Scan for the cell matching the given text and deliver its (x, y) coordinate at center. 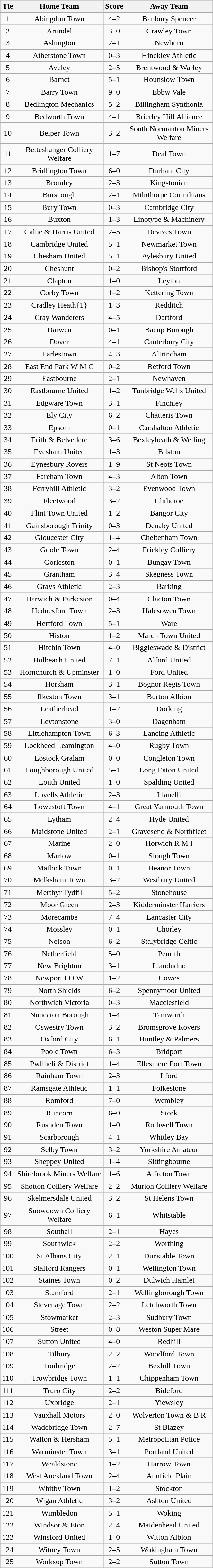
Leytonstone (59, 721)
St Blazey (169, 1427)
43 (8, 550)
Devizes Town (169, 232)
Spalding United (169, 782)
4–5 (114, 317)
Woodford Town (169, 1354)
Great Yarmouth Town (169, 807)
72 (8, 905)
Retford Town (169, 366)
Chesham United (59, 256)
32 (8, 415)
Hyde United (169, 819)
25 (8, 329)
Witney Town (59, 1550)
Histon (59, 635)
Poole Town (59, 1051)
16 (8, 220)
Lancaster City (169, 917)
Redditch (169, 305)
107 (8, 1341)
5–0 (114, 954)
Belper Town (59, 133)
Ebbw Vale (169, 92)
Ramsgate Athletic (59, 1088)
Barry Town (59, 92)
Sheppey United (59, 1162)
Edgware Town (59, 403)
Ford United (169, 672)
Stork (169, 1113)
50 (8, 635)
95 (8, 1186)
Linotype & Machinery (169, 220)
120 (8, 1500)
Spennymoor United (169, 990)
86 (8, 1076)
Rushden Town (59, 1125)
Buxton (59, 220)
Wigan Athletic (59, 1500)
123 (8, 1537)
Rainham Town (59, 1076)
Home Team (59, 6)
Eastbourne (59, 379)
Ilkeston Town (59, 697)
101 (8, 1268)
Bishop's Stortford (169, 268)
30 (8, 391)
Tunbridge Wells United (169, 391)
Lowestoft Town (59, 807)
Aylesbury United (169, 256)
Fareham Town (59, 476)
Harrow Town (169, 1464)
9 (8, 116)
24 (8, 317)
Bognor Regis Town (169, 684)
Atherstone Town (59, 55)
Newmarket Town (169, 244)
6 (8, 80)
41 (8, 525)
79 (8, 990)
62 (8, 782)
Sudbury Town (169, 1317)
Whitley Bay (169, 1137)
22 (8, 293)
75 (8, 941)
118 (8, 1476)
Alford United (169, 660)
92 (8, 1149)
South Normanton Miners Welfare (169, 133)
114 (8, 1427)
2 (8, 31)
Ashington (59, 43)
Horwich R M I (169, 843)
Lancing Athletic (169, 733)
Snowdown Colliery Welfare (59, 1215)
Arundel (59, 31)
45 (8, 574)
121 (8, 1513)
Bungay Town (169, 562)
Chorley (169, 929)
5 (8, 68)
68 (8, 856)
Dagenham (169, 721)
Horsham (59, 684)
42 (8, 537)
Shotton Colliery Welfare (59, 1186)
Evenwood Town (169, 489)
Southwick (59, 1244)
Netherfield (59, 954)
Wadebridge Town (59, 1427)
18 (8, 244)
Northwich Victoria (59, 1003)
57 (8, 721)
Cambridge United (59, 244)
Romford (59, 1100)
67 (8, 843)
Hitchin Town (59, 648)
Bilston (169, 452)
Oxford City (59, 1039)
Folkestone (169, 1088)
21 (8, 281)
61 (8, 770)
Scarborough (59, 1137)
112 (8, 1403)
Gravesend & Northfleet (169, 831)
Kettering Town (169, 293)
51 (8, 648)
Rothwell Town (169, 1125)
108 (8, 1354)
125 (8, 1562)
31 (8, 403)
3 (8, 43)
North Shields (59, 990)
Dartford (169, 317)
4 (8, 55)
Tamworth (169, 1015)
East End Park W M C (59, 366)
Whitby Town (59, 1488)
Barking (169, 587)
Tilbury (59, 1354)
Leatherhead (59, 709)
48 (8, 611)
Darwen (59, 329)
82 (8, 1027)
59 (8, 745)
Dorking (169, 709)
13 (8, 183)
110 (8, 1378)
Kingstonian (169, 183)
Cradley Heath{1} (59, 305)
Bury Town (59, 207)
Wolverton Town & B R (169, 1415)
Bideford (169, 1391)
Nuneaton Borough (59, 1015)
19 (8, 256)
81 (8, 1015)
37 (8, 476)
0–0 (114, 758)
Stockton (169, 1488)
Selby Town (59, 1149)
7 (8, 92)
1–9 (114, 464)
Portland United (169, 1452)
106 (8, 1329)
New Brighton (59, 966)
Halesowen Town (169, 611)
Street (59, 1329)
Carshalton Athletic (169, 428)
Newburn (169, 43)
119 (8, 1488)
Westbury United (169, 880)
Sutton Town (169, 1562)
Tonbridge (59, 1366)
3–4 (114, 574)
11 (8, 154)
Durham City (169, 171)
Sittingbourne (169, 1162)
Skelmersdale United (59, 1198)
Metropolitan Police (169, 1439)
Burscough (59, 195)
Dulwich Hamlet (169, 1280)
Oswestry Town (59, 1027)
Bedworth Town (59, 116)
Canterbury City (169, 342)
33 (8, 428)
124 (8, 1550)
Tie (8, 6)
Newhaven (169, 379)
Llanelli (169, 795)
Yorkshire Amateur (169, 1149)
Mossley (59, 929)
38 (8, 489)
Southall (59, 1231)
Earlestown (59, 354)
Bridlington Town (59, 171)
Cowes (169, 978)
Llandudno (169, 966)
90 (8, 1125)
111 (8, 1391)
1 (8, 19)
Bromley (59, 183)
Wellington Town (169, 1268)
17 (8, 232)
53 (8, 672)
St Helens Town (169, 1198)
Ellesmere Port Town (169, 1064)
Aveley (59, 68)
77 (8, 966)
88 (8, 1100)
Slough Town (169, 856)
Newport I O W (59, 978)
Hounslow Town (169, 80)
28 (8, 366)
Leyton (169, 281)
Maidenhead United (169, 1525)
Kidderminster Harriers (169, 905)
Hednesford Town (59, 611)
Hinckley Athletic (169, 55)
Truro City (59, 1391)
Deal Town (169, 154)
Holbeach United (59, 660)
Stafford Rangers (59, 1268)
St Albans City (59, 1256)
74 (8, 929)
54 (8, 684)
Denaby United (169, 525)
Penrith (169, 954)
115 (8, 1439)
Finchley (169, 403)
44 (8, 562)
Nelson (59, 941)
87 (8, 1088)
Billingham Synthonia (169, 104)
102 (8, 1280)
Barnet (59, 80)
93 (8, 1162)
Staines Town (59, 1280)
Evesham United (59, 452)
Bexhill Town (169, 1366)
Gorleston (59, 562)
Hertford Town (59, 623)
West Auckland Town (59, 1476)
Wealdstone (59, 1464)
122 (8, 1525)
Yiewsley (169, 1403)
23 (8, 305)
Witton Albion (169, 1537)
100 (8, 1256)
Winsford United (59, 1537)
Morecambe (59, 917)
91 (8, 1137)
Frickley Colliery (169, 550)
0–8 (114, 1329)
Eastbourne United (59, 391)
Pwllheli & District (59, 1064)
Ely City (59, 415)
Macclesfield (169, 1003)
78 (8, 978)
Ashton United (169, 1500)
46 (8, 587)
Stowmarket (59, 1317)
Eynesbury Rovers (59, 464)
29 (8, 379)
Stalybridge Celtic (169, 941)
Annfield Plain (169, 1476)
Cheltenham Town (169, 537)
Grantham (59, 574)
105 (8, 1317)
65 (8, 819)
Bangor City (169, 513)
103 (8, 1293)
Worthing (169, 1244)
15 (8, 207)
71 (8, 892)
Moor Green (59, 905)
Heanor Town (169, 868)
Hayes (169, 1231)
Redhill (169, 1341)
Ware (169, 623)
Bedlington Mechanics (59, 104)
56 (8, 709)
26 (8, 342)
40 (8, 513)
Ilford (169, 1076)
94 (8, 1174)
Clapton (59, 281)
Stonehouse (169, 892)
Weston Super Mare (169, 1329)
Uxbridge (59, 1403)
Lytham (59, 819)
49 (8, 623)
Clacton Town (169, 599)
69 (8, 868)
1–7 (114, 154)
Calne & Harris United (59, 232)
113 (8, 1415)
Worksop Town (59, 1562)
Milnthorpe Corinthians (169, 195)
Congleton Town (169, 758)
Sutton United (59, 1341)
Loughborough United (59, 770)
Flint Town United (59, 513)
58 (8, 733)
Fleetwood (59, 501)
Cray Wanderers (59, 317)
Skegness Town (169, 574)
Altrincham (169, 354)
Erith & Belvedere (59, 440)
Wellingborough Town (169, 1293)
March Town United (169, 635)
1–6 (114, 1174)
96 (8, 1198)
Away Team (169, 6)
Bacup Borough (169, 329)
84 (8, 1051)
89 (8, 1113)
Walton & Hersham (59, 1439)
Murton Colliery Welfare (169, 1186)
Cambridge City (169, 207)
Brierley Hill Alliance (169, 116)
Abingdon Town (59, 19)
Corby Town (59, 293)
Ferryhill Athletic (59, 489)
10 (8, 133)
27 (8, 354)
Dunstable Town (169, 1256)
Clitheroe (169, 501)
104 (8, 1305)
99 (8, 1244)
Crawley Town (169, 31)
52 (8, 660)
Burton Albion (169, 697)
Bridport (169, 1051)
Harwich & Parkeston (59, 599)
60 (8, 758)
55 (8, 697)
Dover (59, 342)
3–6 (114, 440)
Maidstone United (59, 831)
Lostock Gralam (59, 758)
Epsom (59, 428)
Brentwood & Warley (169, 68)
Lovells Athletic (59, 795)
14 (8, 195)
8 (8, 104)
Warminster Town (59, 1452)
98 (8, 1231)
2–7 (114, 1427)
109 (8, 1366)
Chatteris Town (169, 415)
Woking (169, 1513)
Wokingham Town (169, 1550)
Rugby Town (169, 745)
116 (8, 1452)
Alfreton Town (169, 1174)
47 (8, 599)
Grays Athletic (59, 587)
7–1 (114, 660)
Gainsborough Trinity (59, 525)
Merthyr Tydfil (59, 892)
63 (8, 795)
39 (8, 501)
Banbury Spencer (169, 19)
Windsor & Eton (59, 1525)
7–4 (114, 917)
64 (8, 807)
Hornchurch & Upminster (59, 672)
Bexleyheath & Welling (169, 440)
80 (8, 1003)
12 (8, 171)
Score (114, 6)
34 (8, 440)
Lockheed Leamington (59, 745)
St Neots Town (169, 464)
83 (8, 1039)
85 (8, 1064)
117 (8, 1464)
Runcorn (59, 1113)
73 (8, 917)
36 (8, 464)
Goole Town (59, 550)
Betteshanger Colliery Welfare (59, 154)
Gloucester City (59, 537)
7–0 (114, 1100)
Vauxhall Motors (59, 1415)
Cheshunt (59, 268)
Littlehampton Town (59, 733)
Stamford (59, 1293)
20 (8, 268)
Letchworth Town (169, 1305)
Long Eaton United (169, 770)
Shirebrook Miners Welfare (59, 1174)
Matlock Town (59, 868)
9–0 (114, 92)
Wimbledon (59, 1513)
Huntley & Palmers (169, 1039)
Trowbridge Town (59, 1378)
Wembley (169, 1100)
76 (8, 954)
Chippenham Town (169, 1378)
Marine (59, 843)
Whitstable (169, 1215)
Bromsgrove Rovers (169, 1027)
66 (8, 831)
Alton Town (169, 476)
0–4 (114, 599)
Melksham Town (59, 880)
35 (8, 452)
Stevenage Town (59, 1305)
Biggleswade & District (169, 648)
97 (8, 1215)
70 (8, 880)
4–2 (114, 19)
Louth United (59, 782)
Marlow (59, 856)
